Extract the (x, y) coordinate from the center of the cell holding the provided text.  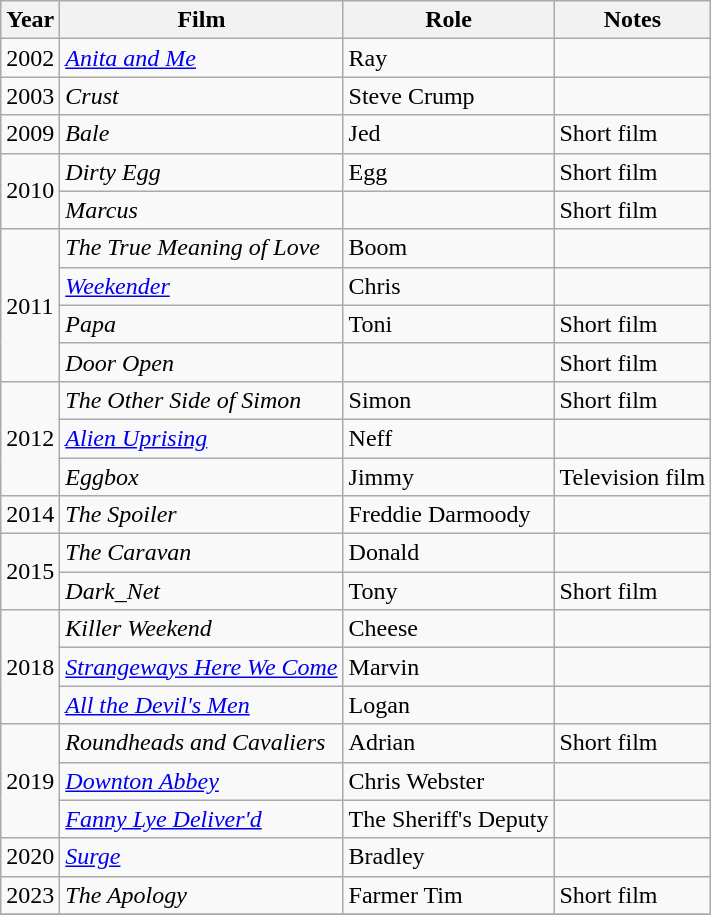
Marvin (448, 667)
Ray (448, 58)
Alien Uprising (202, 438)
2011 (30, 305)
Dirty Egg (202, 172)
The Sheriff's Deputy (448, 819)
Killer Weekend (202, 629)
Role (448, 20)
Film (202, 20)
Dark_Net (202, 591)
Bradley (448, 857)
The Spoiler (202, 515)
Bale (202, 134)
Jed (448, 134)
Strangeways Here We Come (202, 667)
2015 (30, 572)
Toni (448, 324)
Simon (448, 400)
2002 (30, 58)
The True Meaning of Love (202, 248)
The Caravan (202, 553)
Weekender (202, 286)
2018 (30, 667)
Surge (202, 857)
The Apology (202, 895)
Anita and Me (202, 58)
Jimmy (448, 477)
2010 (30, 191)
Eggbox (202, 477)
Donald (448, 553)
Farmer Tim (448, 895)
Logan (448, 705)
Steve Crump (448, 96)
Boom (448, 248)
Fanny Lye Deliver'd (202, 819)
Chris (448, 286)
Downton Abbey (202, 781)
Adrian (448, 743)
All the Devil's Men (202, 705)
2023 (30, 895)
Door Open (202, 362)
Crust (202, 96)
Papa (202, 324)
Year (30, 20)
2019 (30, 781)
Tony (448, 591)
Television film (632, 477)
Cheese (448, 629)
2003 (30, 96)
Notes (632, 20)
2020 (30, 857)
Neff (448, 438)
Chris Webster (448, 781)
2014 (30, 515)
Freddie Darmoody (448, 515)
2012 (30, 438)
Egg (448, 172)
2009 (30, 134)
The Other Side of Simon (202, 400)
Roundheads and Cavaliers (202, 743)
Marcus (202, 210)
